Pinpoint the cell where the given text exists, returning its (x, y) midpoint coordinate. 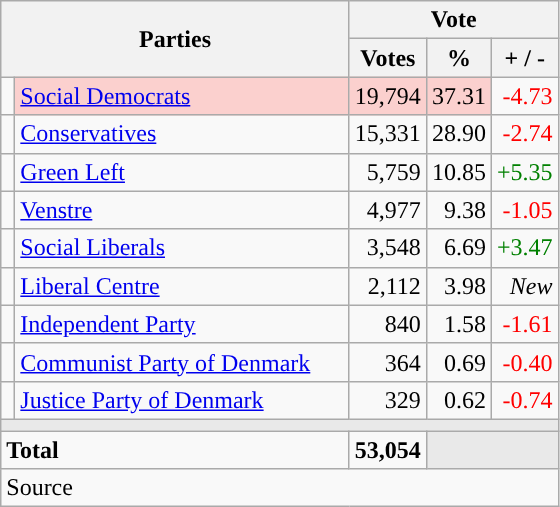
5,759 (388, 172)
-1.61 (524, 324)
9.38 (458, 210)
Source (280, 488)
Total (176, 449)
364 (388, 362)
New (524, 286)
28.90 (458, 134)
-1.05 (524, 210)
37.31 (458, 96)
2,112 (388, 286)
Green Left (182, 172)
1.58 (458, 324)
10.85 (458, 172)
Communist Party of Denmark (182, 362)
329 (388, 400)
3,548 (388, 248)
Justice Party of Denmark (182, 400)
-0.40 (524, 362)
+5.35 (524, 172)
Independent Party (182, 324)
0.62 (458, 400)
% (458, 58)
Votes (388, 58)
Vote (454, 20)
-2.74 (524, 134)
-0.74 (524, 400)
Liberal Centre (182, 286)
Social Democrats (182, 96)
Conservatives (182, 134)
+ / - (524, 58)
19,794 (388, 96)
-4.73 (524, 96)
Parties (176, 39)
+3.47 (524, 248)
Social Liberals (182, 248)
4,977 (388, 210)
0.69 (458, 362)
3.98 (458, 286)
840 (388, 324)
15,331 (388, 134)
53,054 (388, 449)
6.69 (458, 248)
Venstre (182, 210)
